Return the [X, Y] coordinate for the center point of the cell that contains the specified text.  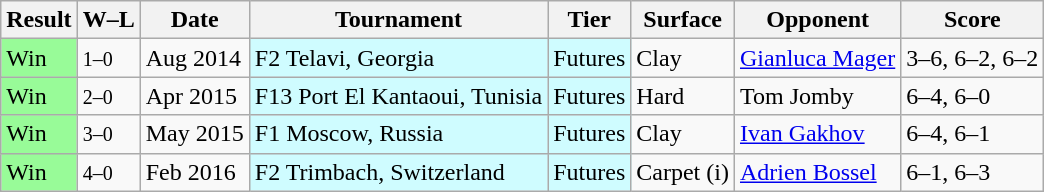
F13 Port El Kantaoui, Tunisia [398, 96]
Surface [683, 20]
6–4, 6–1 [972, 134]
2–0 [108, 96]
Result [39, 20]
Opponent [817, 20]
W–L [108, 20]
Adrien Bossel [817, 172]
Ivan Gakhov [817, 134]
3–0 [108, 134]
Aug 2014 [194, 58]
F2 Trimbach, Switzerland [398, 172]
Tom Jomby [817, 96]
4–0 [108, 172]
Hard [683, 96]
Feb 2016 [194, 172]
Tournament [398, 20]
Score [972, 20]
Gianluca Mager [817, 58]
Carpet (i) [683, 172]
F2 Telavi, Georgia [398, 58]
3–6, 6–2, 6–2 [972, 58]
Date [194, 20]
F1 Moscow, Russia [398, 134]
May 2015 [194, 134]
1–0 [108, 58]
Apr 2015 [194, 96]
Tier [590, 20]
6–1, 6–3 [972, 172]
6–4, 6–0 [972, 96]
